Provide the (X, Y) coordinate of the cell's center where the given text is located.  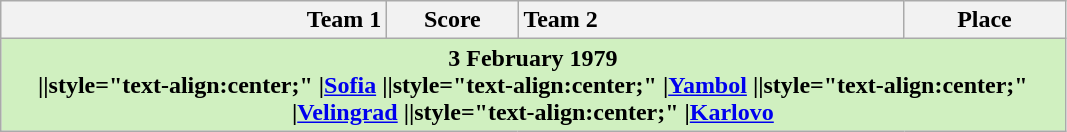
Team 2 (711, 20)
Place (984, 20)
Score (452, 20)
Team 1 (194, 20)
